Pinpoint the cell where the given text exists, returning its [x, y] midpoint coordinate. 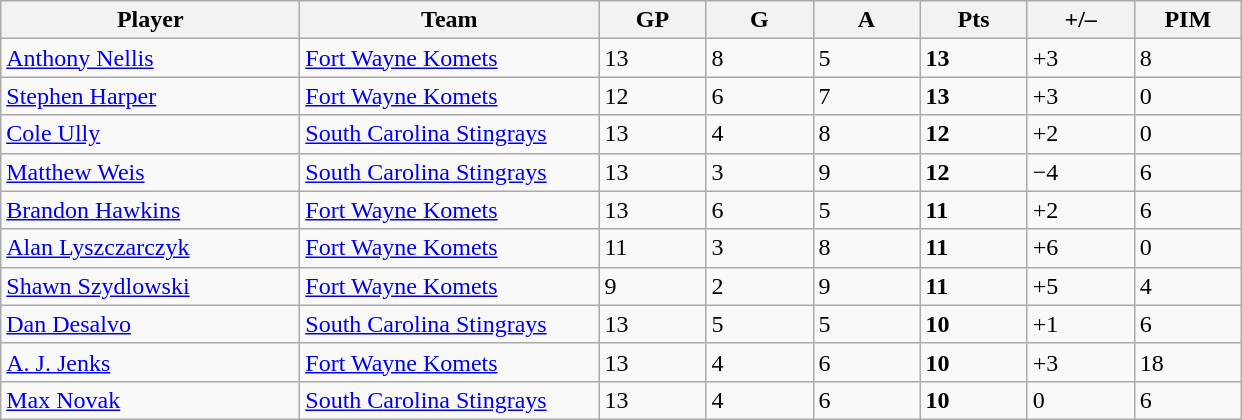
A [866, 20]
2 [760, 286]
PIM [1188, 20]
GP [652, 20]
Max Novak [150, 400]
Brandon Hawkins [150, 210]
Alan Lyszczarczyk [150, 248]
+1 [1080, 324]
A. J. Jenks [150, 362]
18 [1188, 362]
−4 [1080, 172]
Shawn Szydlowski [150, 286]
+6 [1080, 248]
Dan Desalvo [150, 324]
Anthony Nellis [150, 58]
Team [450, 20]
G [760, 20]
Player [150, 20]
Matthew Weis [150, 172]
Pts [974, 20]
Cole Ully [150, 134]
+5 [1080, 286]
Stephen Harper [150, 96]
7 [866, 96]
+/– [1080, 20]
